Identify which cell holds the provided text, then report its (X, Y) central coordinate. 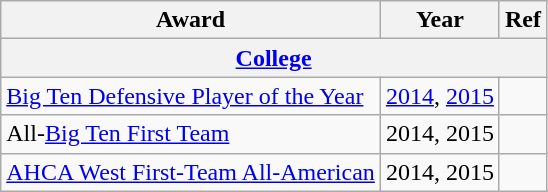
AHCA West First-Team All-American (191, 172)
Ref (522, 20)
Award (191, 20)
College (274, 58)
Year (440, 20)
All-Big Ten First Team (191, 134)
Big Ten Defensive Player of the Year (191, 96)
